Find where the given text appears and provide that cell's center as [X, Y] coordinate. 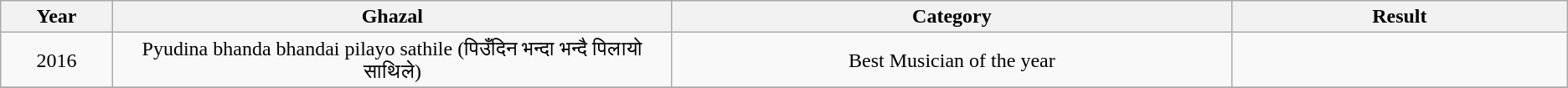
Category [952, 17]
Result [1399, 17]
Pyudina bhanda bhandai pilayo sathile (पिउँदिन भन्दा भन्दै पिलायो साथिले) [392, 60]
Ghazal [392, 17]
2016 [57, 60]
Year [57, 17]
Best Musician of the year [952, 60]
